Capture the cell that displays the provided text and extract its (X, Y) central coordinate. 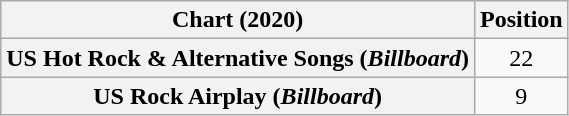
Position (521, 20)
22 (521, 58)
Chart (2020) (238, 20)
9 (521, 96)
US Rock Airplay (Billboard) (238, 96)
US Hot Rock & Alternative Songs (Billboard) (238, 58)
